Return the [x, y] coordinate for the center point of the cell that contains the specified text.  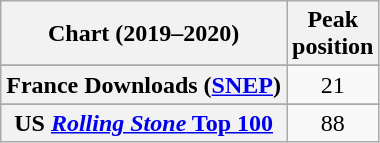
Peakposition [332, 34]
France Downloads (SNEP) [144, 85]
21 [332, 85]
88 [332, 123]
Chart (2019–2020) [144, 34]
US Rolling Stone Top 100 [144, 123]
